Return [X, Y] of the center of cell containing provided text 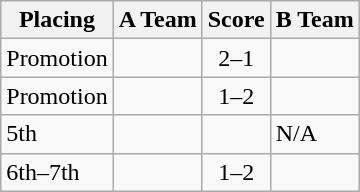
2–1 [236, 58]
Score [236, 20]
6th–7th [57, 172]
Placing [57, 20]
B Team [314, 20]
N/A [314, 134]
5th [57, 134]
A Team [158, 20]
